From the cell containing the given text, extract its center point as (X, Y) coordinate. 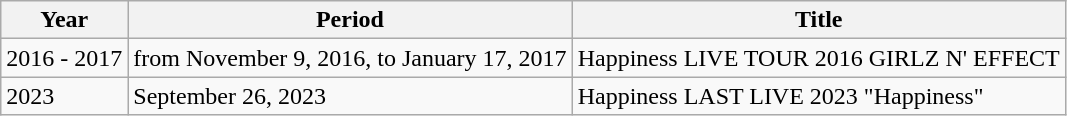
Year (64, 20)
Happiness LAST LIVE 2023 "Happiness" (818, 96)
Period (350, 20)
Happiness LIVE TOUR 2016 GIRLZ N' EFFECT (818, 58)
2016 - 2017 (64, 58)
from November 9, 2016, to January 17, 2017 (350, 58)
September 26, 2023 (350, 96)
Title (818, 20)
2023 (64, 96)
